Identify which cell holds the provided text, then report its (x, y) central coordinate. 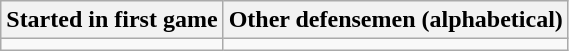
Other defensemen (alphabetical) (396, 20)
Started in first game (112, 20)
